Pinpoint the cell where the given text exists, returning its [x, y] midpoint coordinate. 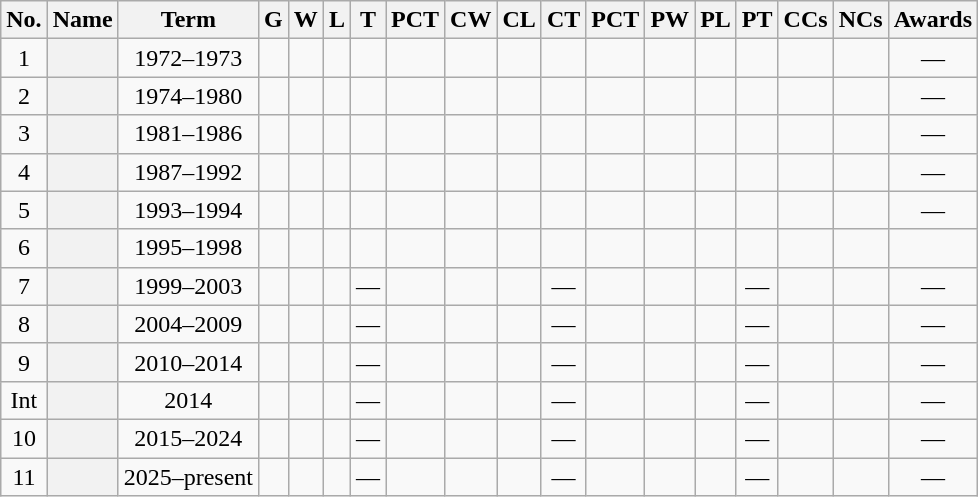
8 [24, 324]
1 [24, 58]
1981–1986 [188, 134]
2025–present [188, 477]
1995–1998 [188, 248]
T [368, 20]
2 [24, 96]
1974–1980 [188, 96]
4 [24, 172]
1993–1994 [188, 210]
11 [24, 477]
6 [24, 248]
PT [757, 20]
2010–2014 [188, 362]
PW [670, 20]
2015–2024 [188, 438]
1972–1973 [188, 58]
CW [471, 20]
G [274, 20]
PL [716, 20]
Awards [932, 20]
No. [24, 20]
2004–2009 [188, 324]
Term [188, 20]
1987–1992 [188, 172]
9 [24, 362]
CCs [806, 20]
1999–2003 [188, 286]
NCs [860, 20]
L [336, 20]
3 [24, 134]
CL [519, 20]
CT [563, 20]
2014 [188, 400]
Name [82, 20]
5 [24, 210]
10 [24, 438]
W [306, 20]
Int [24, 400]
7 [24, 286]
